Search for the cell housing the specified text and yield its [x, y] center coordinate. 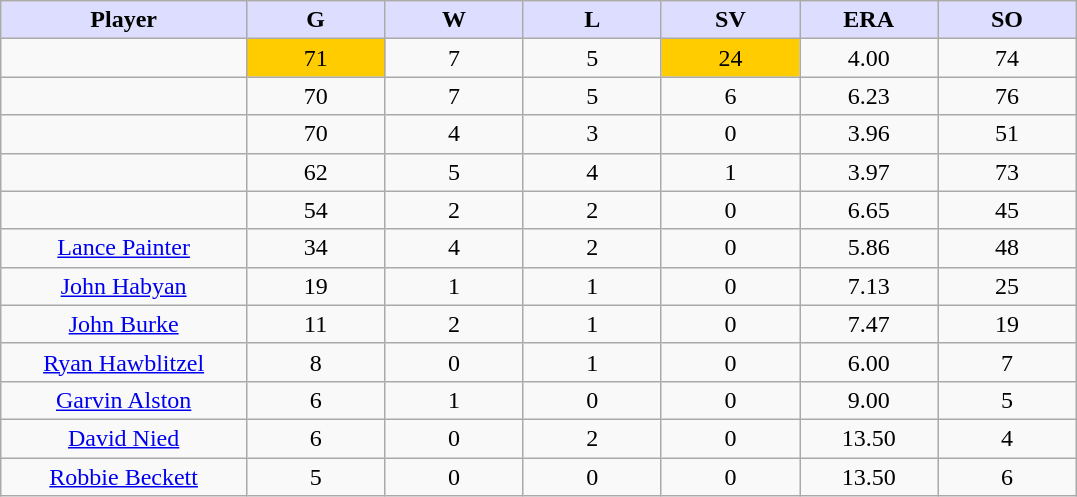
L [592, 20]
David Nied [124, 438]
7.13 [869, 286]
62 [316, 172]
51 [1007, 134]
3.96 [869, 134]
71 [316, 58]
6.23 [869, 96]
W [454, 20]
ERA [869, 20]
74 [1007, 58]
John Burke [124, 324]
SV [730, 20]
45 [1007, 210]
6.00 [869, 362]
48 [1007, 248]
54 [316, 210]
John Habyan [124, 286]
4.00 [869, 58]
3 [592, 134]
8 [316, 362]
73 [1007, 172]
Player [124, 20]
Garvin Alston [124, 400]
Lance Painter [124, 248]
24 [730, 58]
SO [1007, 20]
9.00 [869, 400]
76 [1007, 96]
25 [1007, 286]
5.86 [869, 248]
Ryan Hawblitzel [124, 362]
3.97 [869, 172]
34 [316, 248]
7.47 [869, 324]
11 [316, 324]
G [316, 20]
Robbie Beckett [124, 477]
6.65 [869, 210]
